Output the [x, y] coordinate of the center of the cell containing the given text.  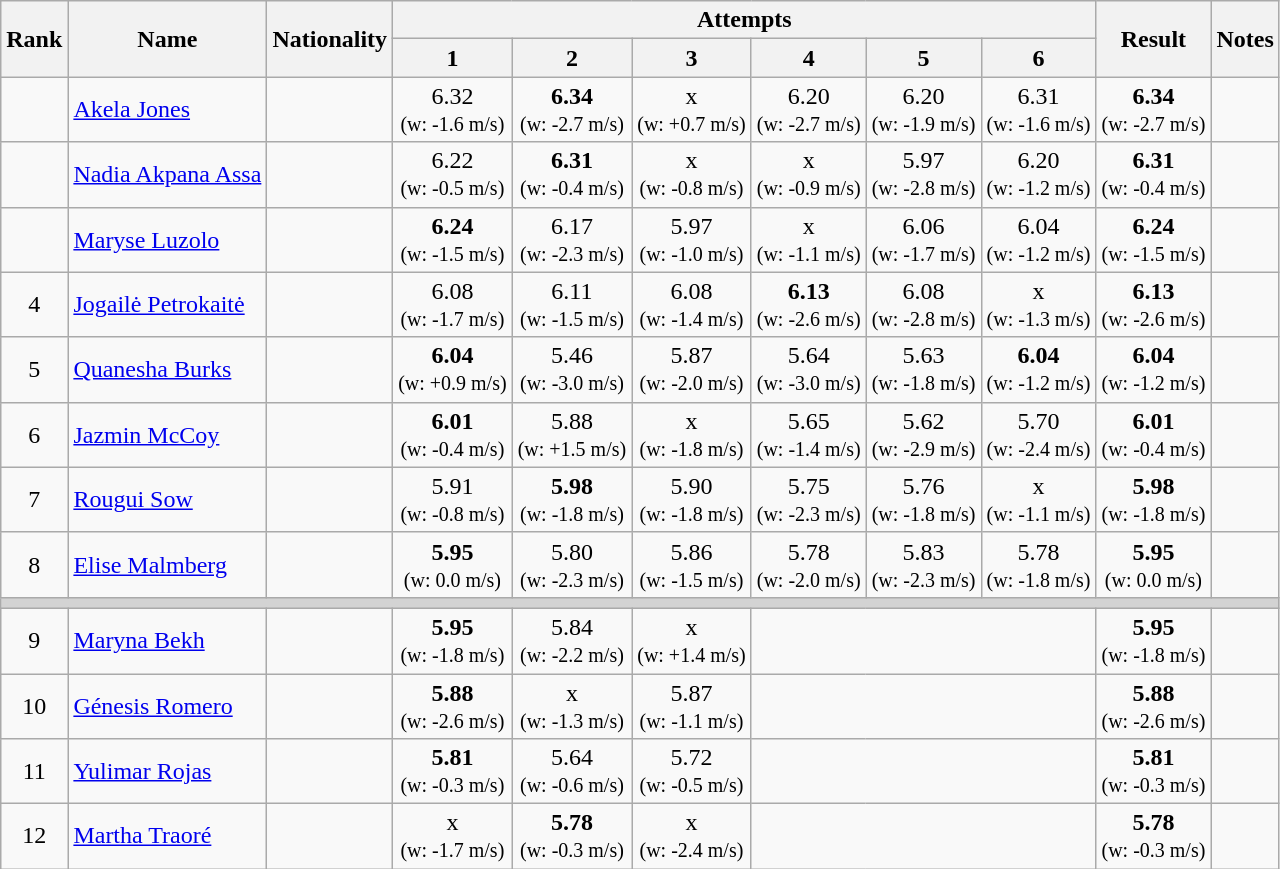
5.87 (w: -1.1 m/s) [692, 706]
Notes [1245, 39]
6.01 (w: -0.4 m/s) [453, 434]
x (w: -1.8 m/s) [692, 434]
5.84 (w: -2.2 m/s) [572, 640]
5.95 (w: 0.0 m/s) [453, 564]
Jogailė Petrokaitė [168, 304]
5.88 (w: -2.6 m/s) [453, 706]
5.97 (w: -2.8 m/s) [924, 174]
Yulimar Rojas [168, 772]
6.32 (w: -1.6 m/s) [453, 110]
6.20 (w: -1.2 m/s) [1038, 174]
5.87 (w: -2.0 m/s) [692, 370]
11 [34, 772]
5.95(w: 0.0 m/s) [1154, 564]
5.72 (w: -0.5 m/s) [692, 772]
Quanesha Burks [168, 370]
6.20 (w: -2.7 m/s) [808, 110]
5.78(w: -0.3 m/s) [1154, 836]
6.08 (w: -1.4 m/s) [692, 304]
Jazmin McCoy [168, 434]
5.81(w: -0.3 m/s) [1154, 772]
6.01(w: -0.4 m/s) [1154, 434]
Génesis Romero [168, 706]
5.78 (w: -0.3 m/s) [572, 836]
6.13 (w: -2.6 m/s) [808, 304]
6.22 (w: -0.5 m/s) [453, 174]
6.04 (w: +0.9 m/s) [453, 370]
5.64 (w: -3.0 m/s) [808, 370]
5.62 (w: -2.9 m/s) [924, 434]
6.04(w: -1.2 m/s) [1154, 370]
Nadia Akpana Assa [168, 174]
6.13(w: -2.6 m/s) [1154, 304]
5.83 (w: -2.3 m/s) [924, 564]
9 [34, 640]
6.24 (w: -1.5 m/s) [453, 240]
5.90 (w: -1.8 m/s) [692, 500]
5.98(w: -1.8 m/s) [1154, 500]
5.81 (w: -0.3 m/s) [453, 772]
6.11 (w: -1.5 m/s) [572, 304]
5.88 (w: +1.5 m/s) [572, 434]
Attempts [744, 20]
5.78 (w: -1.8 m/s) [1038, 564]
5.97 (w: -1.0 m/s) [692, 240]
10 [34, 706]
5.91 (w: -0.8 m/s) [453, 500]
x (w: -0.8 m/s) [692, 174]
5.78 (w: -2.0 m/s) [808, 564]
5.65 (w: -1.4 m/s) [808, 434]
5.70 (w: -2.4 m/s) [1038, 434]
Nationality [330, 39]
6.08 (w: -2.8 m/s) [924, 304]
3 [692, 58]
5.98 (w: -1.8 m/s) [572, 500]
Name [168, 39]
1 [453, 58]
6.17 (w: -2.3 m/s) [572, 240]
x (w: -1.7 m/s) [453, 836]
5.76 (w: -1.8 m/s) [924, 500]
6.34(w: -2.7 m/s) [1154, 110]
x (w: +0.7 m/s) [692, 110]
6.06 (w: -1.7 m/s) [924, 240]
6.24(w: -1.5 m/s) [1154, 240]
Result [1154, 39]
7 [34, 500]
8 [34, 564]
x (w: +1.4 m/s) [692, 640]
x (w: -2.4 m/s) [692, 836]
6.31 (w: -0.4 m/s) [572, 174]
Maryse Luzolo [168, 240]
x (w: -0.9 m/s) [808, 174]
Maryna Bekh [168, 640]
12 [34, 836]
Akela Jones [168, 110]
5.95 (w: -1.8 m/s) [453, 640]
5.46 (w: -3.0 m/s) [572, 370]
Rougui Sow [168, 500]
5.86 (w: -1.5 m/s) [692, 564]
5.64 (w: -0.6 m/s) [572, 772]
6.08 (w: -1.7 m/s) [453, 304]
6.20 (w: -1.9 m/s) [924, 110]
6.31(w: -0.4 m/s) [1154, 174]
Martha Traoré [168, 836]
5.88(w: -2.6 m/s) [1154, 706]
2 [572, 58]
6.31 (w: -1.6 m/s) [1038, 110]
5.80 (w: -2.3 m/s) [572, 564]
Elise Malmberg [168, 564]
Rank [34, 39]
5.75 (w: -2.3 m/s) [808, 500]
5.95(w: -1.8 m/s) [1154, 640]
5.63 (w: -1.8 m/s) [924, 370]
6.34 (w: -2.7 m/s) [572, 110]
